Determine the [X, Y] coordinate at the center of the cell enclosing the given text.  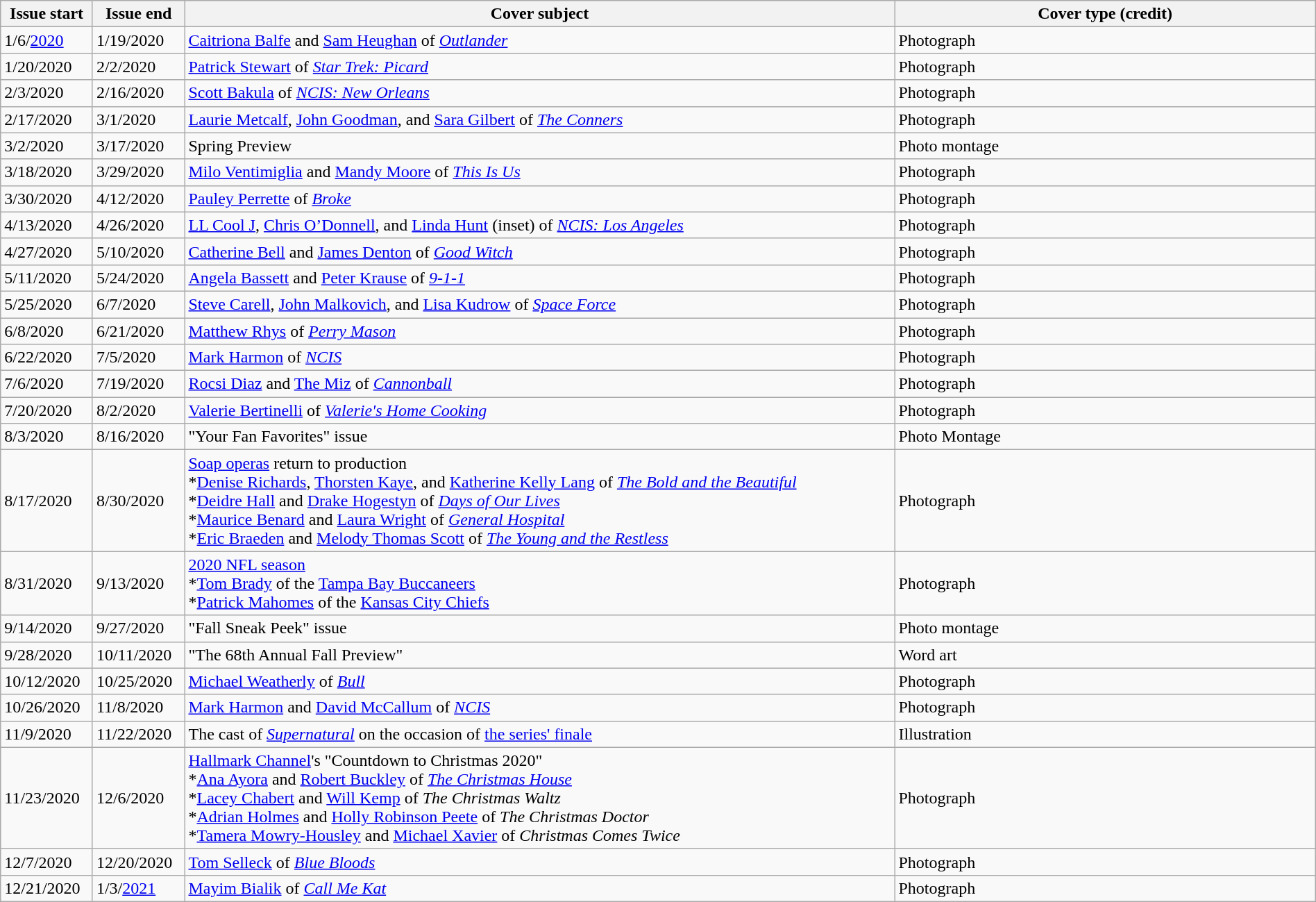
11/23/2020 [47, 798]
Matthew Rhys of Perry Mason [540, 331]
12/6/2020 [139, 798]
7/20/2020 [47, 410]
9/13/2020 [139, 583]
9/27/2020 [139, 628]
12/7/2020 [47, 862]
5/24/2020 [139, 278]
Rocsi Diaz and The Miz of Cannonball [540, 384]
7/6/2020 [47, 384]
8/30/2020 [139, 501]
7/5/2020 [139, 358]
Cover subject [540, 14]
6/21/2020 [139, 331]
4/13/2020 [47, 225]
The cast of Supernatural on the occasion of the series' finale [540, 734]
5/11/2020 [47, 278]
3/29/2020 [139, 172]
Catherine Bell and James Denton of Good Witch [540, 251]
Laurie Metcalf, John Goodman, and Sara Gilbert of The Conners [540, 119]
Caitriona Balfe and Sam Heughan of Outlander [540, 40]
11/22/2020 [139, 734]
Scott Bakula of NCIS: New Orleans [540, 93]
3/2/2020 [47, 146]
2020 NFL season *Tom Brady of the Tampa Bay Buccaneers*Patrick Mahomes of the Kansas City Chiefs [540, 583]
11/9/2020 [47, 734]
Valerie Bertinelli of Valerie's Home Cooking [540, 410]
Steve Carell, John Malkovich, and Lisa Kudrow of Space Force [540, 304]
7/19/2020 [139, 384]
9/14/2020 [47, 628]
LL Cool J, Chris O’Donnell, and Linda Hunt (inset) of NCIS: Los Angeles [540, 225]
12/21/2020 [47, 888]
Word art [1105, 655]
1/19/2020 [139, 40]
8/17/2020 [47, 501]
8/31/2020 [47, 583]
Mark Harmon of NCIS [540, 358]
"The 68th Annual Fall Preview" [540, 655]
5/25/2020 [47, 304]
Pauley Perrette of Broke [540, 199]
11/8/2020 [139, 708]
Angela Bassett and Peter Krause of 9-1-1 [540, 278]
10/12/2020 [47, 681]
Tom Selleck of Blue Bloods [540, 862]
Mayim Bialik of Call Me Kat [540, 888]
1/20/2020 [47, 67]
6/22/2020 [47, 358]
4/26/2020 [139, 225]
Photo Montage [1105, 437]
9/28/2020 [47, 655]
3/17/2020 [139, 146]
4/12/2020 [139, 199]
"Your Fan Favorites" issue [540, 437]
8/16/2020 [139, 437]
Milo Ventimiglia and Mandy Moore of This Is Us [540, 172]
1/6/2020 [47, 40]
8/2/2020 [139, 410]
10/11/2020 [139, 655]
Spring Preview [540, 146]
Patrick Stewart of Star Trek: Picard [540, 67]
2/2/2020 [139, 67]
Issue end [139, 14]
"Fall Sneak Peek" issue [540, 628]
2/16/2020 [139, 93]
Illustration [1105, 734]
Cover type (credit) [1105, 14]
Michael Weatherly of Bull [540, 681]
Mark Harmon and David McCallum of NCIS [540, 708]
5/10/2020 [139, 251]
6/7/2020 [139, 304]
10/26/2020 [47, 708]
3/30/2020 [47, 199]
3/18/2020 [47, 172]
Issue start [47, 14]
8/3/2020 [47, 437]
1/3/2021 [139, 888]
6/8/2020 [47, 331]
10/25/2020 [139, 681]
2/17/2020 [47, 119]
4/27/2020 [47, 251]
3/1/2020 [139, 119]
2/3/2020 [47, 93]
12/20/2020 [139, 862]
